Identify which cell holds the provided text, then report its (x, y) central coordinate. 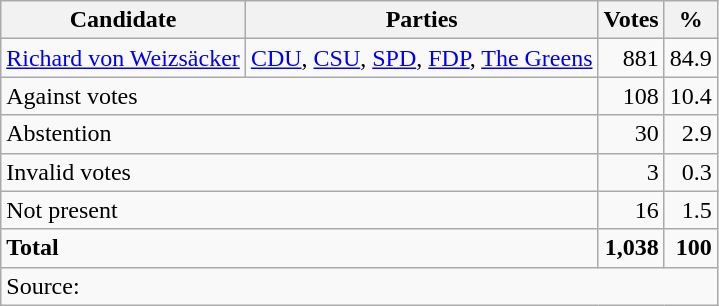
% (690, 20)
Total (300, 248)
Not present (300, 210)
1.5 (690, 210)
Parties (422, 20)
Source: (360, 286)
10.4 (690, 96)
84.9 (690, 58)
Votes (631, 20)
2.9 (690, 134)
Abstention (300, 134)
3 (631, 172)
108 (631, 96)
881 (631, 58)
16 (631, 210)
30 (631, 134)
Candidate (124, 20)
Invalid votes (300, 172)
0.3 (690, 172)
1,038 (631, 248)
Richard von Weizsäcker (124, 58)
Against votes (300, 96)
CDU, CSU, SPD, FDP, The Greens (422, 58)
100 (690, 248)
